Return the (x, y) coordinate for the center point of the cell that contains the specified text.  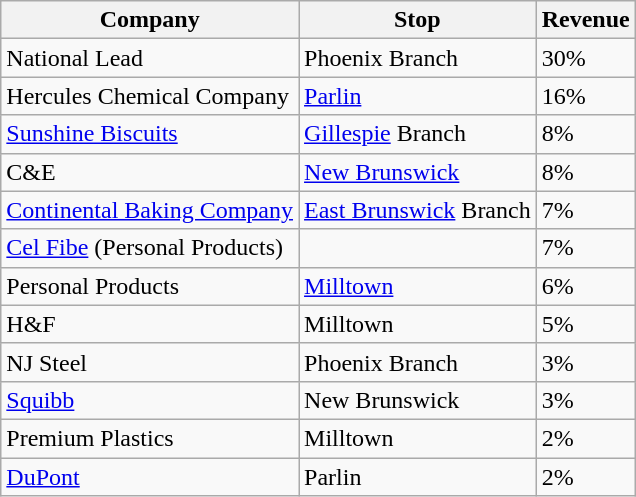
16% (586, 96)
H&F (150, 324)
Squibb (150, 400)
Premium Plastics (150, 438)
C&E (150, 172)
Cel Fibe (Personal Products) (150, 248)
Gillespie Branch (418, 134)
Hercules Chemical Company (150, 96)
Personal Products (150, 286)
6% (586, 286)
30% (586, 58)
East Brunswick Branch (418, 210)
DuPont (150, 477)
National Lead (150, 58)
Continental Baking Company (150, 210)
Company (150, 20)
Stop (418, 20)
NJ Steel (150, 362)
Revenue (586, 20)
5% (586, 324)
Sunshine Biscuits (150, 134)
